Capture the cell that displays the provided text and extract its [x, y] central coordinate. 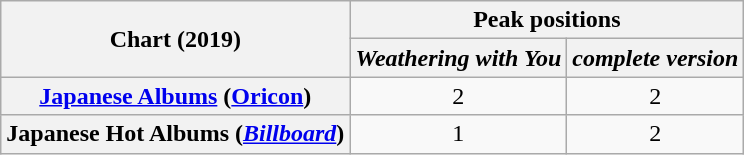
Japanese Hot Albums (Billboard) [176, 134]
Peak positions [547, 20]
Japanese Albums (Oricon) [176, 96]
Chart (2019) [176, 39]
complete version [656, 58]
Weathering with You [458, 58]
1 [458, 134]
